Search for the cell housing the specified text and yield its (X, Y) center coordinate. 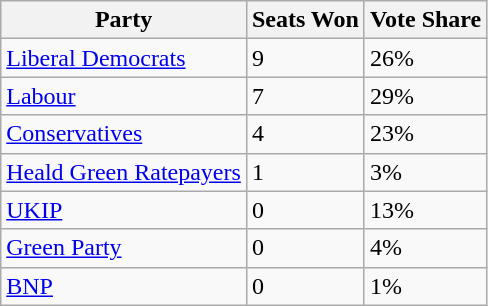
26% (425, 58)
23% (425, 134)
Green Party (124, 248)
1% (425, 286)
13% (425, 210)
9 (305, 58)
29% (425, 96)
4 (305, 134)
Liberal Democrats (124, 58)
4% (425, 248)
3% (425, 172)
UKIP (124, 210)
Vote Share (425, 20)
1 (305, 172)
Conservatives (124, 134)
7 (305, 96)
Heald Green Ratepayers (124, 172)
Labour (124, 96)
Seats Won (305, 20)
BNP (124, 286)
Party (124, 20)
